Return (X, Y) of the center of cell containing provided text 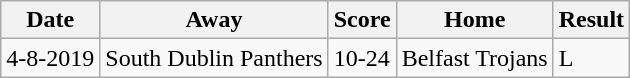
4-8-2019 (50, 58)
Belfast Trojans (474, 58)
Away (214, 20)
South Dublin Panthers (214, 58)
Score (362, 20)
L (591, 58)
Home (474, 20)
Result (591, 20)
Date (50, 20)
10-24 (362, 58)
